Determine the (x, y) coordinate at the center of the cell enclosing the given text.  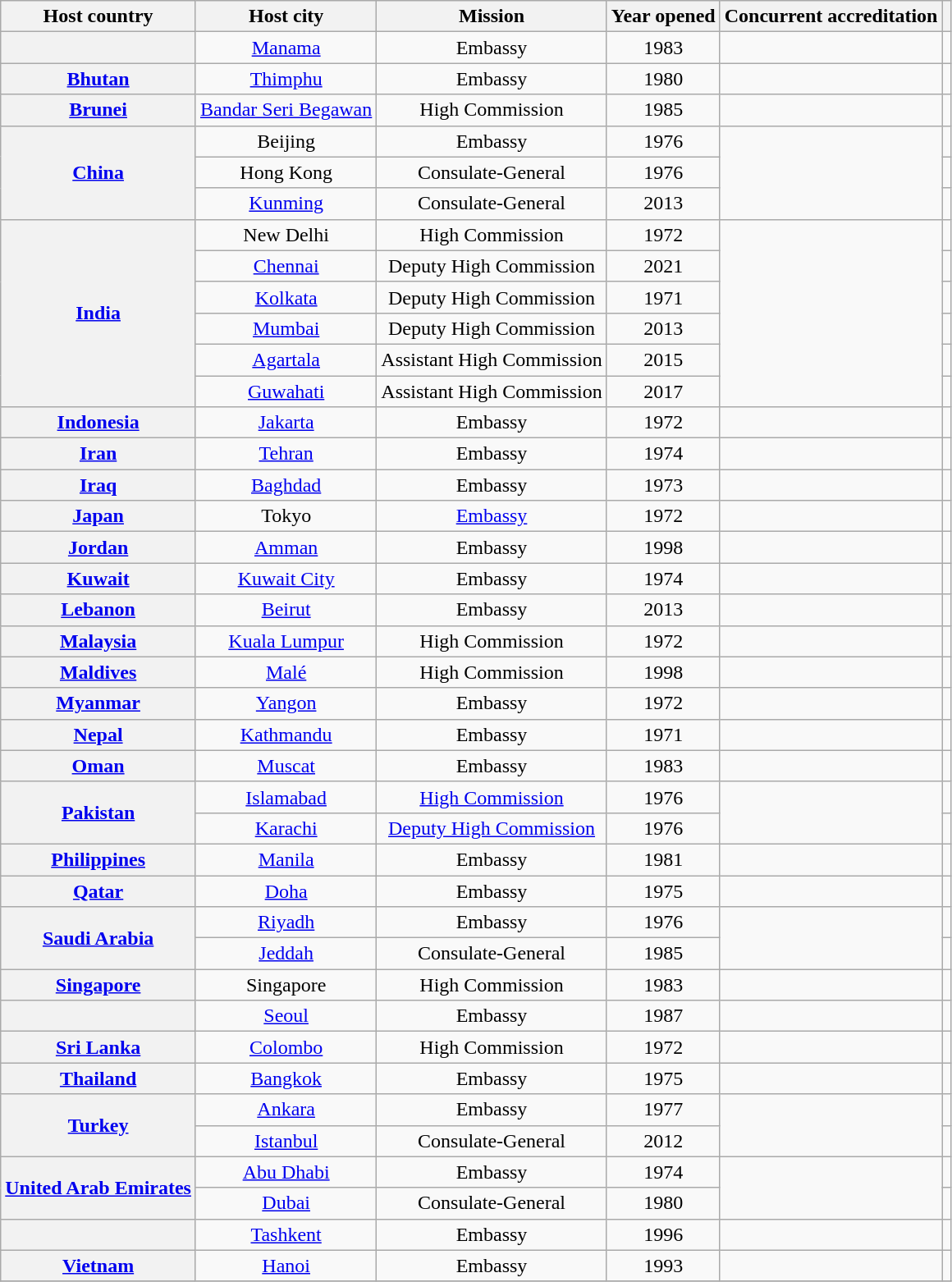
Year opened (663, 16)
Baghdad (286, 485)
Bandar Seri Begawan (286, 110)
Chennai (286, 266)
Japan (98, 516)
Amman (286, 547)
Philippines (98, 859)
Islamabad (286, 797)
Guwahati (286, 391)
United Arab Emirates (98, 1188)
2012 (663, 1141)
1996 (663, 1234)
Mumbai (286, 328)
Yangon (286, 703)
Kuwait (98, 579)
Malaysia (98, 641)
Jakarta (286, 423)
Kathmandu (286, 735)
China (98, 172)
Saudi Arabia (98, 938)
India (98, 313)
2017 (663, 391)
Pakistan (98, 813)
Kolkata (286, 297)
Tehran (286, 454)
Lebanon (98, 610)
Dubai (286, 1203)
Kunming (286, 204)
Vietnam (98, 1266)
Maldives (98, 672)
Malé (286, 672)
Abu Dhabi (286, 1172)
Riyadh (286, 923)
Host country (98, 16)
Brunei (98, 110)
1993 (663, 1266)
Ankara (286, 1110)
Indonesia (98, 423)
Qatar (98, 891)
New Delhi (286, 235)
1973 (663, 485)
Nepal (98, 735)
Bangkok (286, 1078)
2015 (663, 359)
Jordan (98, 547)
Agartala (286, 359)
Tokyo (286, 516)
Thimphu (286, 79)
1981 (663, 859)
1977 (663, 1110)
Sri Lanka (98, 1047)
Hong Kong (286, 172)
Tashkent (286, 1234)
Istanbul (286, 1141)
Bhutan (98, 79)
Seoul (286, 1016)
Muscat (286, 766)
Manila (286, 859)
Concurrent accreditation (831, 16)
Mission (492, 16)
Myanmar (98, 703)
Manama (286, 48)
Thailand (98, 1078)
2021 (663, 266)
Karachi (286, 828)
Doha (286, 891)
Colombo (286, 1047)
Iraq (98, 485)
Beijing (286, 141)
Beirut (286, 610)
1987 (663, 1016)
Oman (98, 766)
Hanoi (286, 1266)
Kuala Lumpur (286, 641)
Host city (286, 16)
Jeddah (286, 954)
Kuwait City (286, 579)
Turkey (98, 1125)
Iran (98, 454)
